Scan for the cell matching the given text and deliver its [x, y] coordinate at center. 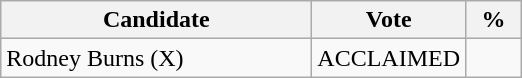
Candidate [156, 20]
% [494, 20]
Vote [389, 20]
Rodney Burns (X) [156, 58]
ACCLAIMED [389, 58]
